Return the [X, Y] coordinate for the center point of the cell that contains the specified text.  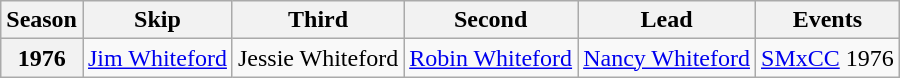
Season [42, 20]
SMxCC 1976 [828, 58]
Lead [667, 20]
Second [491, 20]
Nancy Whiteford [667, 58]
Jim Whiteford [157, 58]
Events [828, 20]
Robin Whiteford [491, 58]
Third [318, 20]
Skip [157, 20]
1976 [42, 58]
Jessie Whiteford [318, 58]
